Find where the given text appears and provide that cell's center as [X, Y] coordinate. 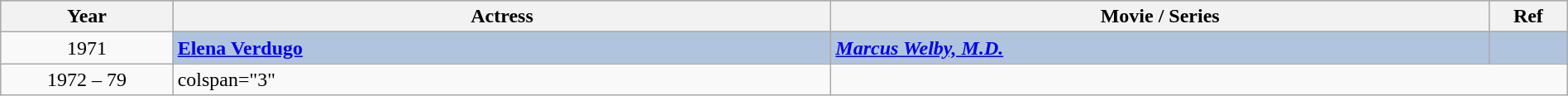
Actress [502, 17]
1971 [87, 48]
1972 – 79 [87, 79]
Marcus Welby, M.D. [1160, 48]
Movie / Series [1160, 17]
Ref [1528, 17]
colspan="3" [502, 79]
Elena Verdugo [502, 48]
Year [87, 17]
